Detect which cell encompasses the target text, then output its (x, y) center coordinate. 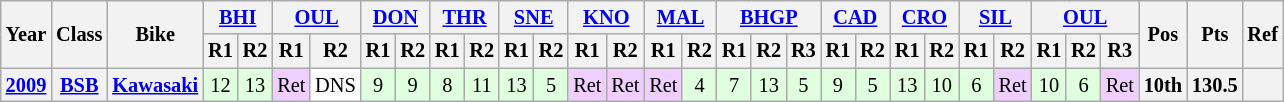
SNE (534, 17)
THR (464, 17)
KNO (606, 17)
CRO (924, 17)
BHGP (769, 17)
BHI (238, 17)
DNS (335, 85)
SIL (996, 17)
2009 (26, 85)
Year (26, 34)
DON (396, 17)
8 (448, 85)
Pos (1163, 34)
4 (700, 85)
12 (220, 85)
MAL (680, 17)
10th (1163, 85)
7 (734, 85)
130.5 (1215, 85)
11 (482, 85)
Class (79, 34)
CAD (856, 17)
BSB (79, 85)
Bike (155, 34)
Pts (1215, 34)
Kawasaki (155, 85)
Ref (1263, 34)
